Extract the [x, y] coordinate from the center of the cell holding the provided text.  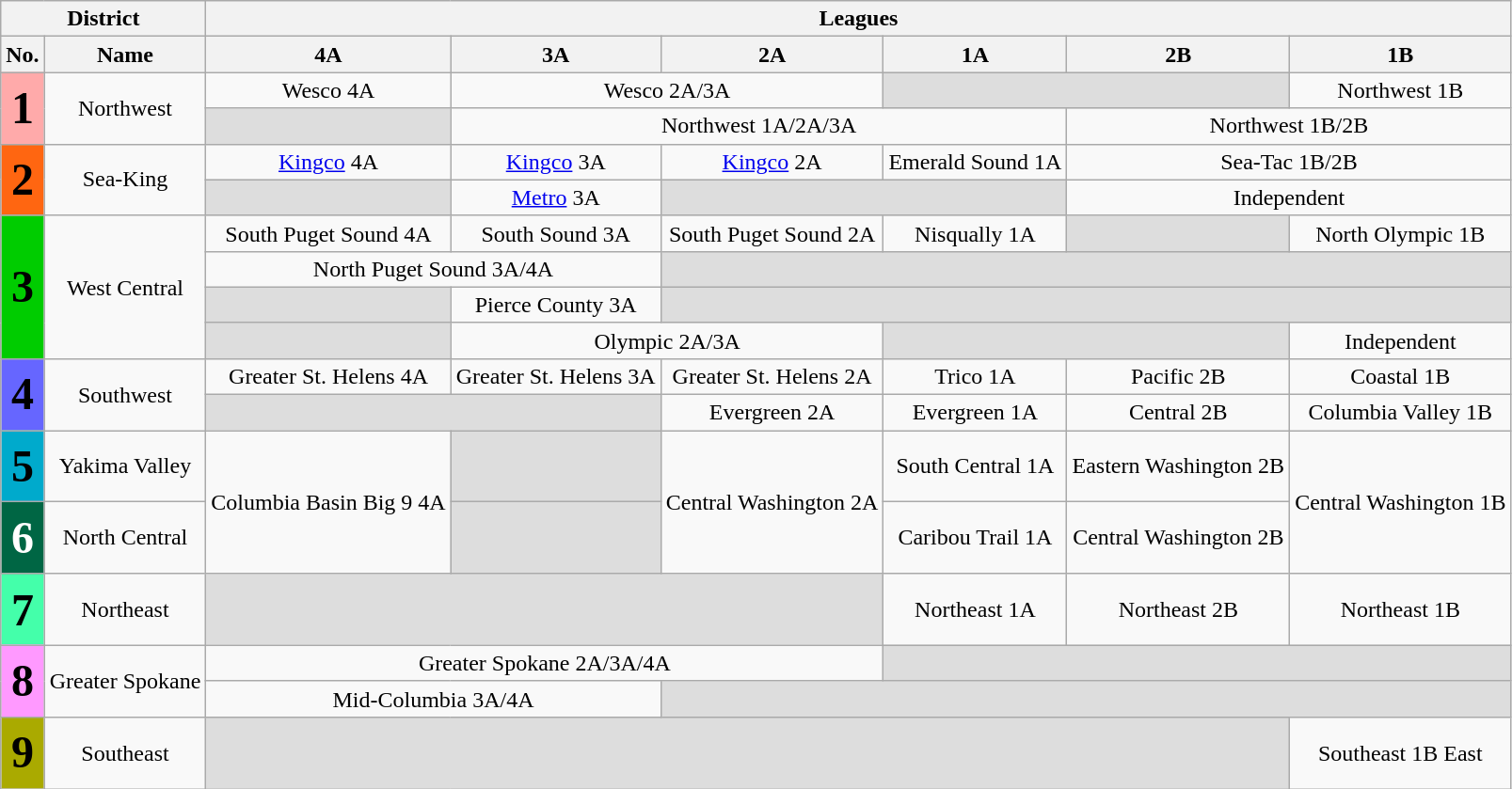
Wesco 2A/3A [667, 90]
Coastal 1B [1400, 376]
8 [23, 681]
Mid-Columbia 3A/4A [433, 699]
4 [23, 394]
Columbia Valley 1B [1400, 413]
Greater Spokane [125, 681]
3 [23, 287]
Olympic 2A/3A [667, 340]
South Sound 3A [555, 233]
Greater St. Helens 2A [772, 376]
1 [23, 108]
West Central [125, 287]
North Olympic 1B [1400, 233]
Northeast 1B [1400, 609]
Central Washington 1B [1400, 502]
Wesco 4A [328, 90]
Kingco 4A [328, 162]
Nisqually 1A [975, 233]
2A [772, 55]
Southeast 1B East [1400, 752]
6 [23, 538]
Kingco 3A [555, 162]
Northeast [125, 609]
Southeast [125, 752]
Leagues [858, 19]
Central 2B [1178, 413]
Trico 1A [975, 376]
3A [555, 55]
South Puget Sound 4A [328, 233]
Northwest [125, 108]
Southwest [125, 394]
Eastern Washington 2B [1178, 466]
Northeast 2B [1178, 609]
South Puget Sound 2A [772, 233]
Pierce County 3A [555, 305]
7 [23, 609]
Central Washington 2A [772, 502]
No. [23, 55]
Greater Spokane 2A/3A/4A [545, 663]
5 [23, 466]
Sea-Tac 1B/2B [1289, 162]
Pacific 2B [1178, 376]
Evergreen 2A [772, 413]
9 [23, 752]
Caribou Trail 1A [975, 538]
Central Washington 2B [1178, 538]
2B [1178, 55]
4A [328, 55]
Name [125, 55]
Greater St. Helens 3A [555, 376]
Northwest 1B/2B [1289, 126]
Columbia Basin Big 9 4A [328, 502]
North Central [125, 538]
Northeast 1A [975, 609]
Northwest 1A/2A/3A [758, 126]
South Central 1A [975, 466]
District [103, 19]
Evergreen 1A [975, 413]
North Puget Sound 3A/4A [433, 269]
Metro 3A [555, 197]
1B [1400, 55]
Northwest 1B [1400, 90]
Yakima Valley [125, 466]
Sea-King [125, 180]
1A [975, 55]
Kingco 2A [772, 162]
Greater St. Helens 4A [328, 376]
2 [23, 180]
Emerald Sound 1A [975, 162]
